Determine the (X, Y) coordinate at the center of the cell enclosing the given text.  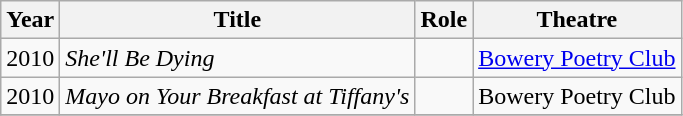
Theatre (577, 20)
She'll Be Dying (238, 58)
Title (238, 20)
Mayo on Your Breakfast at Tiffany's (238, 96)
Role (444, 20)
Year (30, 20)
